Output the [x, y] coordinate of the center of the cell containing the given text.  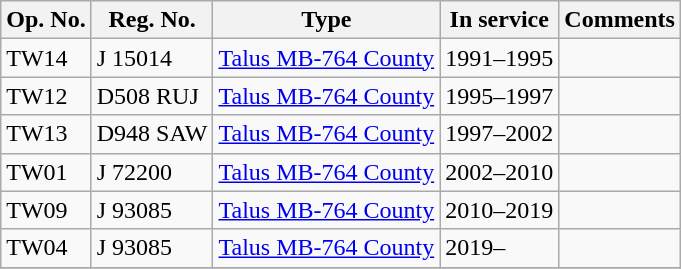
2019– [500, 248]
In service [500, 20]
TW12 [46, 96]
Reg. No. [152, 20]
TW13 [46, 134]
Op. No. [46, 20]
Comments [620, 20]
2010–2019 [500, 210]
TW09 [46, 210]
J 15014 [152, 58]
Type [326, 20]
1997–2002 [500, 134]
1991–1995 [500, 58]
1995–1997 [500, 96]
TW14 [46, 58]
D948 SAW [152, 134]
J 72200 [152, 172]
D508 RUJ [152, 96]
2002–2010 [500, 172]
TW01 [46, 172]
TW04 [46, 248]
